Find where the given text appears and provide that cell's center as [X, Y] coordinate. 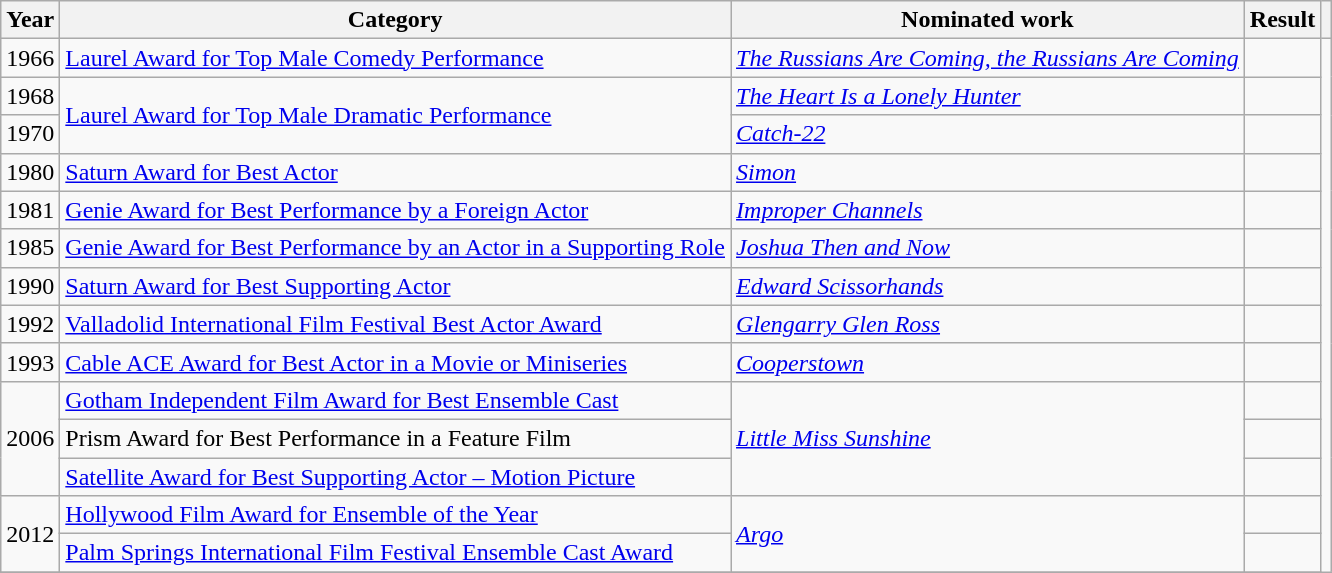
Catch-22 [988, 134]
Genie Award for Best Performance by an Actor in a Supporting Role [396, 248]
2012 [30, 534]
Laurel Award for Top Male Comedy Performance [396, 58]
Nominated work [988, 20]
1985 [30, 248]
1970 [30, 134]
Valladolid International Film Festival Best Actor Award [396, 324]
Edward Scissorhands [988, 286]
Satellite Award for Best Supporting Actor – Motion Picture [396, 477]
Genie Award for Best Performance by a Foreign Actor [396, 210]
1980 [30, 172]
Year [30, 20]
1968 [30, 96]
Saturn Award for Best Actor [396, 172]
Argo [988, 534]
Cable ACE Award for Best Actor in a Movie or Miniseries [396, 362]
Cooperstown [988, 362]
Improper Channels [988, 210]
Category [396, 20]
Little Miss Sunshine [988, 438]
1966 [30, 58]
Gotham Independent Film Award for Best Ensemble Cast [396, 400]
Prism Award for Best Performance in a Feature Film [396, 438]
Simon [988, 172]
Joshua Then and Now [988, 248]
1990 [30, 286]
Palm Springs International Film Festival Ensemble Cast Award [396, 553]
The Russians Are Coming, the Russians Are Coming [988, 58]
2006 [30, 438]
Glengarry Glen Ross [988, 324]
Result [1282, 20]
Hollywood Film Award for Ensemble of the Year [396, 515]
1981 [30, 210]
The Heart Is a Lonely Hunter [988, 96]
Saturn Award for Best Supporting Actor [396, 286]
1992 [30, 324]
1993 [30, 362]
Laurel Award for Top Male Dramatic Performance [396, 115]
